Determine the (X, Y) coordinate at the center of the cell enclosing the given text.  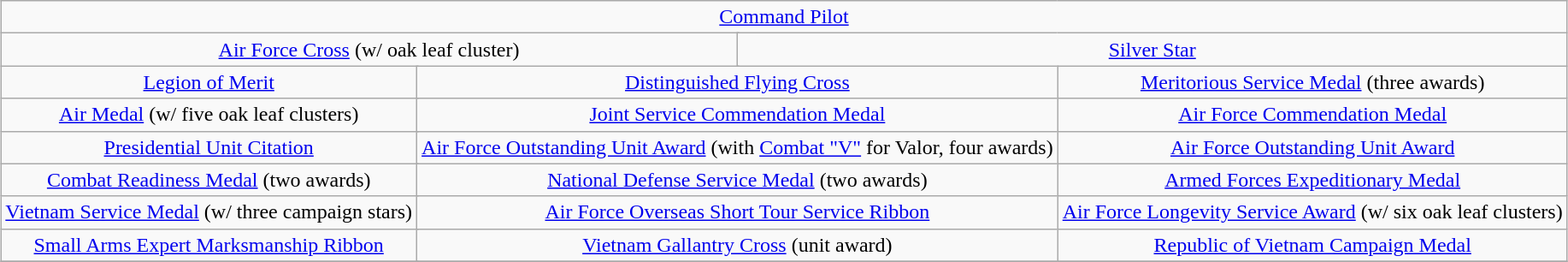
Vietnam Service Medal (w/ three campaign stars) (209, 212)
Air Force Overseas Short Tour Service Ribbon (738, 212)
Legion of Merit (209, 82)
Armed Forces Expeditionary Medal (1312, 180)
Command Pilot (784, 17)
National Defense Service Medal (two awards) (738, 180)
Air Force Outstanding Unit Award (with Combat "V" for Valor, four awards) (738, 147)
Air Force Longevity Service Award (w/ six oak leaf clusters) (1312, 212)
Air Medal (w/ five oak leaf clusters) (209, 115)
Air Force Outstanding Unit Award (1312, 147)
Combat Readiness Medal (two awards) (209, 180)
Air Force Cross (w/ oak leaf cluster) (369, 50)
Air Force Commendation Medal (1312, 115)
Joint Service Commendation Medal (738, 115)
Republic of Vietnam Campaign Medal (1312, 245)
Silver Star (1152, 50)
Meritorious Service Medal (three awards) (1312, 82)
Distinguished Flying Cross (738, 82)
Vietnam Gallantry Cross (unit award) (738, 245)
Small Arms Expert Marksmanship Ribbon (209, 245)
Presidential Unit Citation (209, 147)
